Locate the cell with the specified text and output its (x, y) center coordinate. 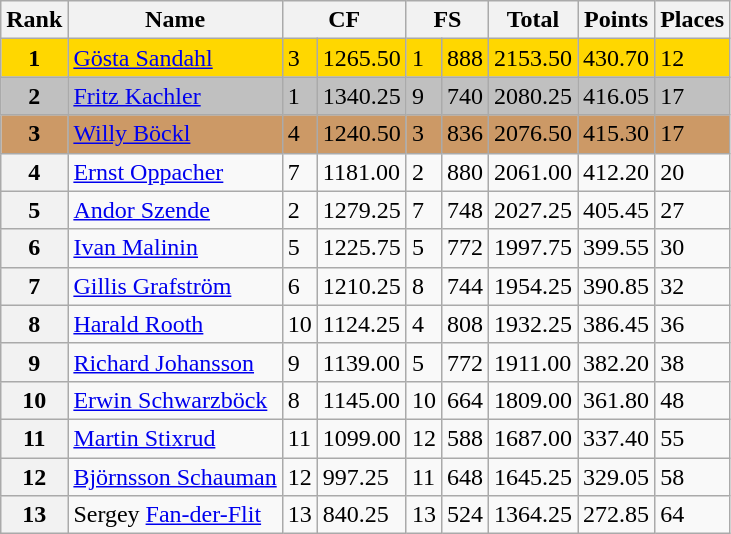
405.45 (616, 210)
648 (464, 477)
1279.25 (362, 210)
Ernst Oppacher (175, 172)
Gösta Sandahl (175, 58)
1364.25 (532, 515)
27 (692, 210)
2153.50 (532, 58)
1932.25 (532, 324)
1997.75 (532, 248)
386.45 (616, 324)
412.20 (616, 172)
1139.00 (362, 362)
2076.50 (532, 134)
664 (464, 400)
20 (692, 172)
Rank (34, 20)
1145.00 (362, 400)
1809.00 (532, 400)
30 (692, 248)
1954.25 (532, 286)
880 (464, 172)
836 (464, 134)
Sergey Fan-der-Flit (175, 515)
Total (532, 20)
997.25 (362, 477)
1124.25 (362, 324)
Andor Szende (175, 210)
32 (692, 286)
808 (464, 324)
399.55 (616, 248)
1645.25 (532, 477)
740 (464, 96)
1210.25 (362, 286)
55 (692, 438)
2027.25 (532, 210)
64 (692, 515)
2061.00 (532, 172)
2080.25 (532, 96)
744 (464, 286)
588 (464, 438)
Richard Johansson (175, 362)
58 (692, 477)
Björnsson Schauman (175, 477)
Martin Stixrud (175, 438)
38 (692, 362)
748 (464, 210)
1181.00 (362, 172)
1099.00 (362, 438)
1240.50 (362, 134)
415.30 (616, 134)
382.20 (616, 362)
Places (692, 20)
CF (344, 20)
430.70 (616, 58)
888 (464, 58)
272.85 (616, 515)
Gillis Grafström (175, 286)
1687.00 (532, 438)
1265.50 (362, 58)
Willy Böckl (175, 134)
Erwin Schwarzböck (175, 400)
FS (447, 20)
1225.75 (362, 248)
390.85 (616, 286)
1911.00 (532, 362)
Fritz Kachler (175, 96)
337.40 (616, 438)
48 (692, 400)
329.05 (616, 477)
416.05 (616, 96)
36 (692, 324)
Harald Rooth (175, 324)
Points (616, 20)
Name (175, 20)
840.25 (362, 515)
1340.25 (362, 96)
524 (464, 515)
361.80 (616, 400)
Ivan Malinin (175, 248)
